Determine the (X, Y) coordinate at the center of the cell enclosing the given text.  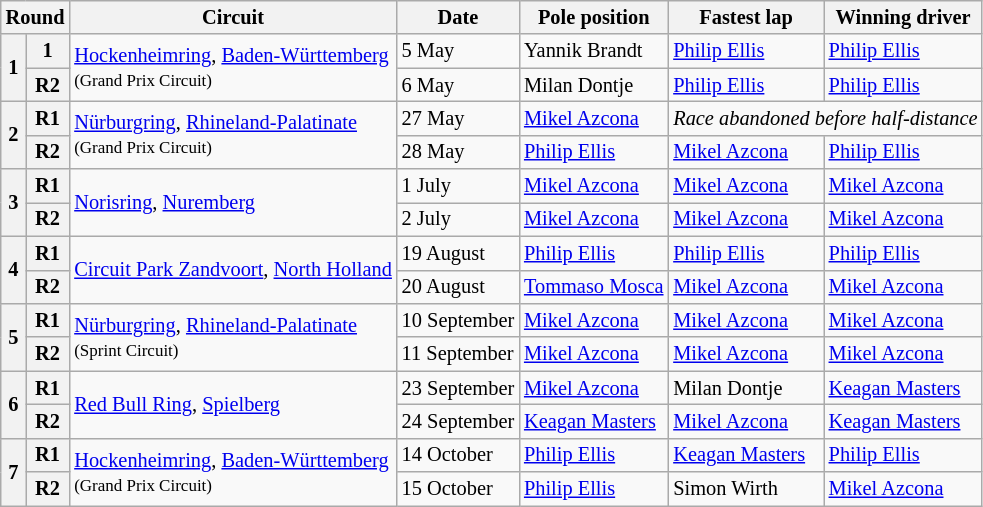
4 (14, 270)
23 September (458, 388)
Red Bull Ring, Spielberg (232, 404)
28 May (458, 152)
15 October (458, 489)
2 July (458, 219)
Yannik Brandt (594, 51)
Race abandoned before half-distance (825, 118)
20 August (458, 287)
14 October (458, 455)
Nürburgring, Rhineland-Palatinate(Sprint Circuit) (232, 336)
1 July (458, 186)
10 September (458, 320)
Circuit (232, 17)
Simon Wirth (746, 489)
Fastest lap (746, 17)
Norisring, Nuremberg (232, 202)
2 (14, 134)
27 May (458, 118)
Pole position (594, 17)
Nürburgring, Rhineland-Palatinate(Grand Prix Circuit) (232, 134)
Date (458, 17)
3 (14, 202)
24 September (458, 421)
11 September (458, 354)
7 (14, 472)
6 May (458, 85)
6 (14, 404)
5 (14, 336)
5 May (458, 51)
Circuit Park Zandvoort, North Holland (232, 270)
Tommaso Mosca (594, 287)
Round (36, 17)
Winning driver (904, 17)
19 August (458, 253)
